Return the (X, Y) coordinate for the center point of the cell that contains the specified text.  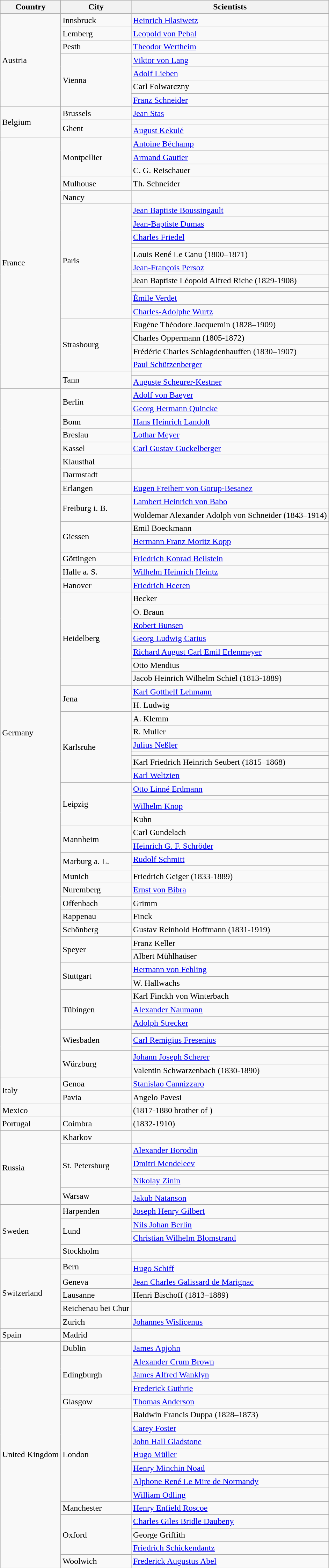
Adolph Strecker (230, 1023)
Nuremberg (96, 890)
Coimbra (96, 1124)
Genoa (96, 1084)
Lund (96, 1231)
Rappenau (96, 916)
Reichenau bei Chur (96, 1308)
Ernst von Bibra (230, 890)
Julius Neßler (230, 745)
Friedrich Schickendantz (230, 1548)
Friedrich Geiger (1833-1889) (230, 876)
Jean Charles Galissard de Marignac (230, 1282)
(1817-1880 brother of ) (230, 1110)
John Hall Gladstone (230, 1441)
Belgium (31, 122)
Schönberg (96, 929)
Leipzig (96, 804)
Friedrich Heeren (230, 585)
Karlsruhe (96, 747)
O. Braun (230, 612)
Strasbourg (96, 344)
Stuttgart (96, 976)
Tann (96, 380)
Heidelberg (96, 639)
Speyer (96, 950)
Hermann von Fehling (230, 970)
Louis René Le Canu (1800–1871) (230, 254)
Geneva (96, 1282)
Stanislao Cannizzaro (230, 1084)
Hanover (96, 585)
Munich (96, 876)
Armand Gautier (230, 157)
Portugal (31, 1124)
Würzburg (96, 1064)
Georg Ludwig Carius (230, 639)
Alexander Naumann (230, 1010)
Brussels (96, 113)
Spain (31, 1335)
Henri Bischoff (1813–1889) (230, 1295)
Darmstadt (96, 475)
Kharkov (96, 1137)
Ghent (96, 129)
Robert Bunsen (230, 625)
Thomas Anderson (230, 1402)
James Alfred Wanklyn (230, 1375)
Jean-Baptiste Dumas (230, 224)
Pavia (96, 1097)
Frédéric Charles Schlagdenhauffen (1830–1907) (230, 351)
Johannes Wislicenus (230, 1321)
Georg Hermann Quincke (230, 408)
Jacob Heinrich Wilhelm Schiel (1813-1889) (230, 678)
Jean-François Persoz (230, 268)
Wilhelm Heinrich Heintz (230, 572)
Gustav Reinhold Hoffmann (1831-1919) (230, 929)
(1832-1910) (230, 1124)
Hans Heinrich Landolt (230, 422)
Richard August Carl Emil Erlenmeyer (230, 652)
Italy (31, 1090)
Lothar Meyer (230, 435)
Paris (96, 261)
Mannheim (96, 839)
Franz Keller (230, 943)
Lemberg (96, 34)
Carl Folwarczny (230, 87)
United Kingdom (31, 1455)
Adolf Lieben (230, 73)
Jena (96, 698)
Leopold von Pebal (230, 34)
Glasgow (96, 1402)
Alexander Borodin (230, 1150)
Marburg a. L. (96, 861)
Heinrich Hlasiwetz (230, 20)
Freiburg i. B. (96, 508)
Antoine Béchamp (230, 144)
France (31, 263)
August Kekulé (230, 130)
Edingburgh (96, 1375)
Jakub Natanson (230, 1198)
Giessen (96, 536)
Hermann Franz Moritz Kopp (230, 541)
A. Klemm (230, 718)
Scientists (230, 7)
Nancy (96, 197)
Hugo Müller (230, 1455)
Frederick Augustus Abel (230, 1561)
Pesth (96, 47)
Switzerland (31, 1293)
Bonn (96, 422)
Harpenden (96, 1211)
Karl Friedrich Heinrich Seubert (1815–1868) (230, 762)
Woldemar Alexander Adolph von Schneider (1843–1914) (230, 515)
Austria (31, 60)
Wiesbaden (96, 1040)
Grimm (230, 903)
Baldwin Francis Duppa (1828–1873) (230, 1415)
Adolf von Baeyer (230, 395)
Johann Joseph Scherer (230, 1057)
William Odling (230, 1495)
Country (31, 7)
Charles Giles Bridle Daubeny (230, 1521)
Alexander Crum Brown (230, 1362)
Karl Gotthelf Lehmann (230, 692)
Joseph Henry Gilbert (230, 1211)
Frederick Guthrie (230, 1388)
Th. Schneider (230, 184)
Becker (230, 599)
Jean Baptiste Léopold Alfred Riche (1829-1908) (230, 281)
Oxford (96, 1534)
Friedrich Konrad Beilstein (230, 559)
Christian Wilhelm Blomstrand (230, 1238)
Breslau (96, 435)
Tübingen (96, 1010)
Lambert Heinrich von Babo (230, 501)
Finck (230, 916)
Heinrich G. F. Schröder (230, 846)
Henry Enfield Roscoe (230, 1508)
Russia (31, 1167)
Charles Oppermann (1805-1872) (230, 338)
Warsaw (96, 1196)
Germany (31, 733)
Emil Boeckmann (230, 528)
Rudolf Schmitt (230, 859)
Montpellier (96, 157)
Carl Gustav Guckelberger (230, 448)
Carl Gundelach (230, 833)
Karl Finckh von Winterbach (230, 996)
H. Ludwig (230, 705)
Nikolay Zinin (230, 1181)
Klausthal (96, 462)
Otto Linné Erdmann (230, 789)
Henry Minchin Noad (230, 1468)
Dublin (96, 1348)
R. Muller (230, 732)
Berlin (96, 402)
Viktor von Lang (230, 60)
Mexico (31, 1110)
Eugen Freiherr von Gorup-Besanez (230, 488)
Carey Foster (230, 1428)
Zurich (96, 1321)
Göttingen (96, 559)
Jean Baptiste Boussingault (230, 211)
Eugène Théodore Jacquemin (1828–1909) (230, 325)
Otto Mendius (230, 665)
Manchester (96, 1508)
Franz Schneider (230, 100)
Alphone René Le Mire de Normandy (230, 1481)
Valentin Schwarzenbach (1830-1890) (230, 1070)
Madrid (96, 1335)
Auguste Scheurer-Kestner (230, 382)
W. Hallwachs (230, 983)
Innsbruck (96, 20)
Kassel (96, 448)
C. G. Reischauer (230, 171)
Halle a. S. (96, 572)
Albert Mühlhaüser (230, 956)
Hugo Schiff (230, 1268)
Kuhn (230, 819)
Mulhouse (96, 184)
Offenbach (96, 903)
Erlangen (96, 488)
Woolwich (96, 1561)
Dmitri Mendeleev (230, 1164)
Nils Johan Berlin (230, 1225)
City (96, 7)
Stockholm (96, 1251)
Jean Stas (230, 113)
Carl Remigius Fresenius (230, 1040)
Charles-Adolphe Wurtz (230, 311)
Angelo Pavesi (230, 1097)
George Griffith (230, 1535)
St. Petersburg (96, 1166)
James Apjohn (230, 1348)
Karl Weltzien (230, 776)
Émile Verdet (230, 298)
Vienna (96, 80)
Wilhelm Knop (230, 806)
London (96, 1455)
Theodor Wertheim (230, 47)
Sweden (31, 1231)
Bern (96, 1267)
Lausanne (96, 1295)
Charles Friedel (230, 237)
Paul Schützenberger (230, 365)
